Return [X, Y] of the center of cell containing provided text 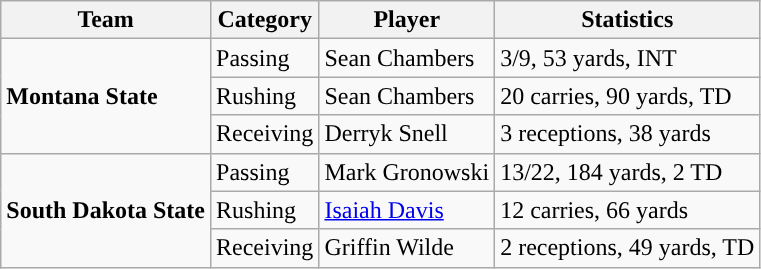
Isaiah Davis [407, 210]
Griffin Wilde [407, 248]
Mark Gronowski [407, 172]
12 carries, 66 yards [628, 210]
Category [265, 20]
20 carries, 90 yards, TD [628, 96]
Montana State [106, 96]
13/22, 184 yards, 2 TD [628, 172]
South Dakota State [106, 210]
Player [407, 20]
Statistics [628, 20]
Derryk Snell [407, 134]
2 receptions, 49 yards, TD [628, 248]
3 receptions, 38 yards [628, 134]
Team [106, 20]
3/9, 53 yards, INT [628, 58]
